Locate the cell with the specified text and output its (X, Y) center coordinate. 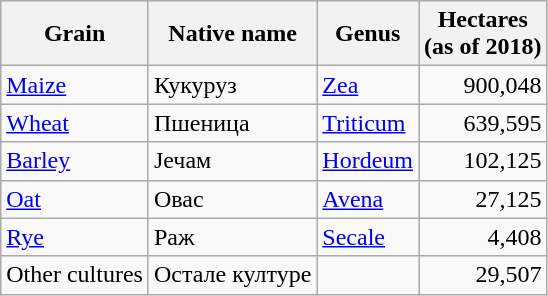
Secale (368, 237)
Triticum (368, 123)
4,408 (483, 237)
Hectares(as of 2018) (483, 34)
Other cultures (75, 275)
Кукуруз (232, 85)
Rye (75, 237)
Раж (232, 237)
Zea (368, 85)
Genus (368, 34)
29,507 (483, 275)
639,595 (483, 123)
Wheat (75, 123)
Maize (75, 85)
Пшеница (232, 123)
Јечам (232, 161)
Native name (232, 34)
Grain (75, 34)
Овас (232, 199)
Hordeum (368, 161)
27,125 (483, 199)
Avena (368, 199)
Остале културе (232, 275)
Oat (75, 199)
102,125 (483, 161)
Barley (75, 161)
900,048 (483, 85)
